Provide the [x, y] coordinate of the cell's center where the given text is located.  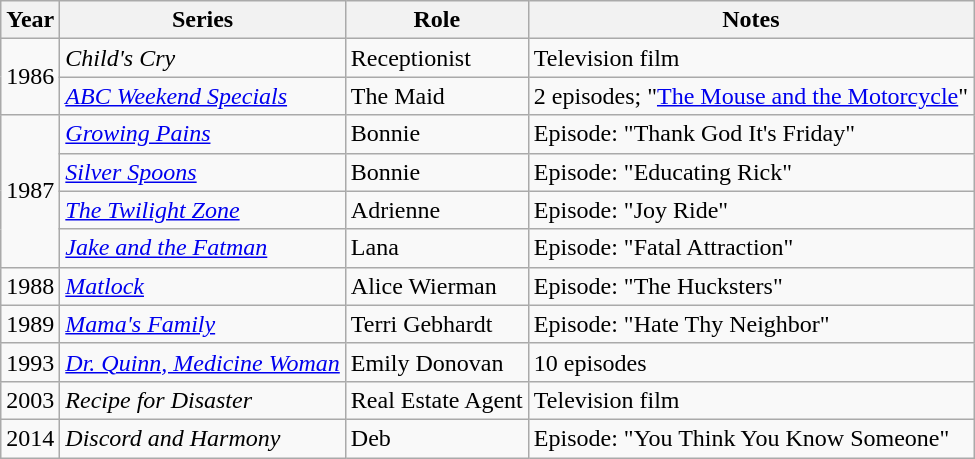
Matlock [202, 286]
Episode: "Educating Rick" [750, 172]
2 episodes; "The Mouse and the Motorcycle" [750, 96]
1993 [30, 362]
Terri Gebhardt [436, 324]
Discord and Harmony [202, 438]
2014 [30, 438]
Adrienne [436, 210]
1987 [30, 191]
Episode: "Hate Thy Neighbor" [750, 324]
Episode: "You Think You Know Someone" [750, 438]
Episode: "The Hucksters" [750, 286]
Child's Cry [202, 58]
Episode: "Thank God It's Friday" [750, 134]
Lana [436, 248]
The Twilight Zone [202, 210]
Mama's Family [202, 324]
ABC Weekend Specials [202, 96]
Silver Spoons [202, 172]
The Maid [436, 96]
Notes [750, 20]
Emily Donovan [436, 362]
Real Estate Agent [436, 400]
10 episodes [750, 362]
Episode: "Joy Ride" [750, 210]
Receptionist [436, 58]
Role [436, 20]
Growing Pains [202, 134]
Jake and the Fatman [202, 248]
1989 [30, 324]
Deb [436, 438]
Year [30, 20]
Series [202, 20]
Recipe for Disaster [202, 400]
Alice Wierman [436, 286]
1988 [30, 286]
1986 [30, 77]
2003 [30, 400]
Dr. Quinn, Medicine Woman [202, 362]
Episode: "Fatal Attraction" [750, 248]
